Detect which cell encompasses the target text, then output its [x, y] center coordinate. 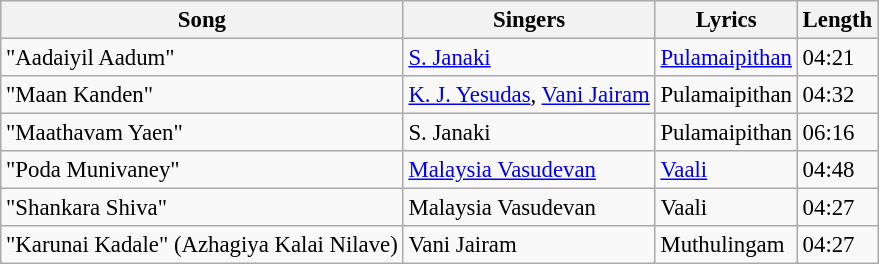
"Shankara Shiva" [202, 208]
Muthulingam [726, 245]
Song [202, 20]
"Aadaiyil Aadum" [202, 58]
"Maathavam Yaen" [202, 133]
04:48 [837, 170]
K. J. Yesudas, Vani Jairam [529, 95]
Vani Jairam [529, 245]
Length [837, 20]
06:16 [837, 133]
"Karunai Kadale" (Azhagiya Kalai Nilave) [202, 245]
Singers [529, 20]
04:21 [837, 58]
Lyrics [726, 20]
"Poda Munivaney" [202, 170]
04:32 [837, 95]
"Maan Kanden" [202, 95]
